Determine the [X, Y] coordinate at the center of the cell enclosing the given text.  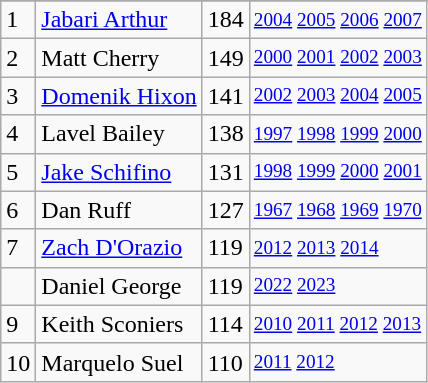
Domenik Hixon [119, 96]
1 [18, 20]
1967 1968 1969 1970 [338, 210]
Marquelo Suel [119, 362]
5 [18, 172]
184 [226, 20]
Jabari Arthur [119, 20]
Dan Ruff [119, 210]
9 [18, 324]
1997 1998 1999 2000 [338, 134]
110 [226, 362]
Jake Schifino [119, 172]
Daniel George [119, 286]
Matt Cherry [119, 58]
2000 2001 2002 2003 [338, 58]
Keith Sconiers [119, 324]
149 [226, 58]
7 [18, 248]
2011 2012 [338, 362]
2004 2005 2006 2007 [338, 20]
2022 2023 [338, 286]
141 [226, 96]
3 [18, 96]
138 [226, 134]
2002 2003 2004 2005 [338, 96]
10 [18, 362]
2012 2013 2014 [338, 248]
127 [226, 210]
2 [18, 58]
4 [18, 134]
114 [226, 324]
2010 2011 2012 2013 [338, 324]
Zach D'Orazio [119, 248]
131 [226, 172]
Lavel Bailey [119, 134]
1998 1999 2000 2001 [338, 172]
6 [18, 210]
